Return [x, y] of the center of cell containing provided text 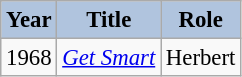
Herbert [201, 58]
Get Smart [109, 58]
Title [109, 20]
Role [201, 20]
1968 [29, 58]
Year [29, 20]
